Output the (X, Y) coordinate of the center of the cell containing the given text.  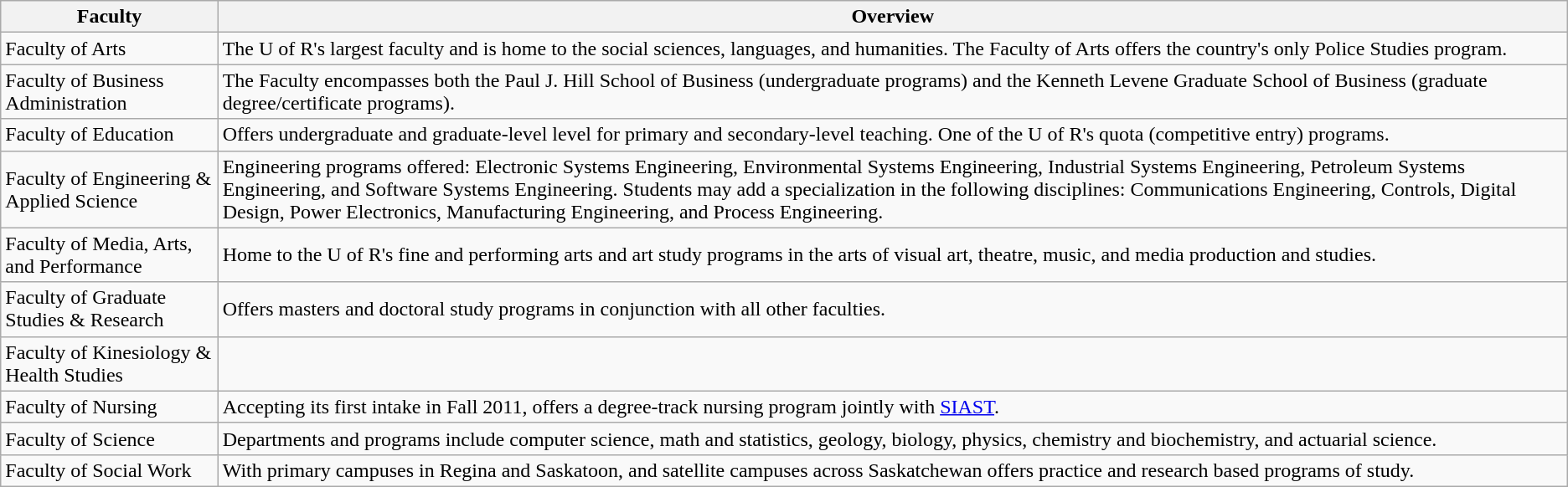
Faculty of Science (109, 438)
Faculty of Nursing (109, 407)
Faculty of Business Administration (109, 92)
Home to the U of R's fine and performing arts and art study programs in the arts of visual art, theatre, music, and media production and studies. (893, 254)
Accepting its first intake in Fall 2011, offers a degree-track nursing program jointly with SIAST. (893, 407)
Faculty of Media, Arts, and Performance (109, 254)
Faculty of Kinesiology & Health Studies (109, 363)
Faculty of Education (109, 135)
Faculty (109, 17)
Faculty of Graduate Studies & Research (109, 310)
Departments and programs include computer science, math and statistics, geology, biology, physics, chemistry and biochemistry, and actuarial science. (893, 438)
Offers masters and doctoral study programs in conjunction with all other faculties. (893, 310)
Faculty of Arts (109, 49)
With primary campuses in Regina and Saskatoon, and satellite campuses across Saskatchewan offers practice and research based programs of study. (893, 470)
Overview (893, 17)
Faculty of Social Work (109, 470)
Faculty of Engineering & Applied Science (109, 189)
Offers undergraduate and graduate-level level for primary and secondary-level teaching. One of the U of R's quota (competitive entry) programs. (893, 135)
